Find where the given text appears and provide that cell's center as (X, Y) coordinate. 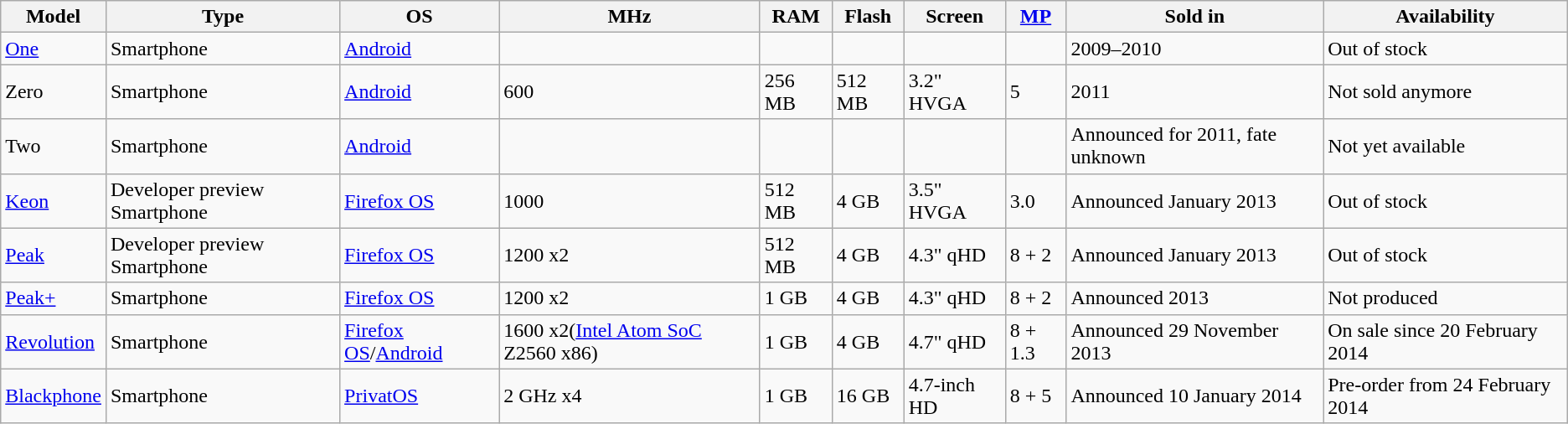
PrivatOS (420, 396)
Two (54, 146)
3.5" HVGA (955, 201)
Flash (868, 17)
Availability (1446, 17)
600 (630, 92)
4.7-inch HD (955, 396)
Sold in (1194, 17)
Announced for 2011, fate unknown (1194, 146)
256 MB (796, 92)
Not produced (1446, 298)
16 GB (868, 396)
Type (223, 17)
RAM (796, 17)
Blackphone (54, 396)
OS (420, 17)
1000 (630, 201)
On sale since 20 February 2014 (1446, 342)
Screen (955, 17)
Not sold anymore (1446, 92)
Pre-order from 24 February 2014 (1446, 396)
Peak (54, 255)
Model (54, 17)
One (54, 49)
Announced 29 November 2013 (1194, 342)
Not yet available (1446, 146)
Peak+ (54, 298)
MP (1035, 17)
5 (1035, 92)
MHz (630, 17)
3.2" HVGA (955, 92)
3.0 (1035, 201)
Firefox OS/Android (420, 342)
4.7" qHD (955, 342)
2009–2010 (1194, 49)
2011 (1194, 92)
Revolution (54, 342)
Keon (54, 201)
Announced 2013 (1194, 298)
Announced 10 January 2014 (1194, 396)
8 + 5 (1035, 396)
Zero (54, 92)
2 GHz x4 (630, 396)
1600 x2(Intel Atom SoC Z2560 x86) (630, 342)
8 + 1.3 (1035, 342)
